Return [X, Y] of the center of cell containing provided text 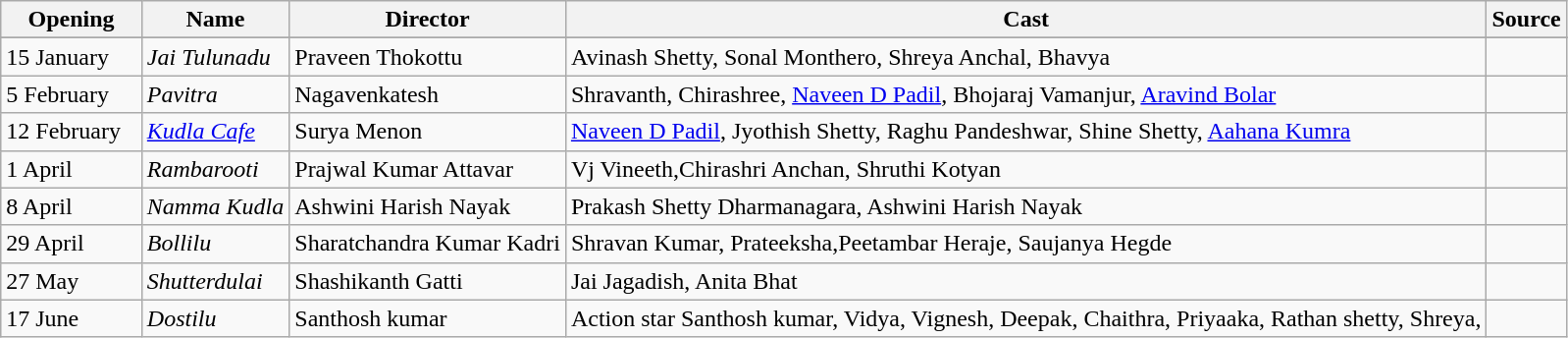
27 May [72, 281]
Naveen D Padil, Jyothish Shetty, Raghu Pandeshwar, Shine Shetty, Aahana Kumra [1026, 132]
Pavitra [215, 94]
8 April [72, 206]
Shashikanth Gatti [428, 281]
12 February [72, 132]
Nagavenkatesh [428, 94]
Name [215, 20]
Source [1527, 20]
Avinash Shetty, Sonal Monthero, Shreya Anchal, Bhavya [1026, 57]
Praveen Thokottu [428, 57]
Cast [1026, 20]
Vj Vineeth,Chirashri Anchan, Shruthi Kotyan [1026, 169]
Jai Tulunadu [215, 57]
Surya Menon [428, 132]
1 April [72, 169]
Prajwal Kumar Attavar [428, 169]
Bollilu [215, 244]
Shravan Kumar, Prateeksha,Peetambar Heraje, Saujanya Hegde [1026, 244]
Shravanth, Chirashree, Naveen D Padil, Bhojaraj Vamanjur, Aravind Bolar [1026, 94]
29 April [72, 244]
Director [428, 20]
Rambarooti [215, 169]
Ashwini Harish Nayak [428, 206]
Shutterdulai [215, 281]
Action star Santhosh kumar, Vidya, Vignesh, Deepak, Chaithra, Priyaaka, Rathan shetty, Shreya, [1026, 318]
Namma Kudla [215, 206]
15 January [72, 57]
17 June [72, 318]
Santhosh kumar [428, 318]
Sharatchandra Kumar Kadri [428, 244]
Jai Jagadish, Anita Bhat [1026, 281]
Dostilu [215, 318]
Opening [72, 20]
Prakash Shetty Dharmanagara, Ashwini Harish Nayak [1026, 206]
Kudla Cafe [215, 132]
5 February [72, 94]
